Return (X, Y) of the center of cell containing provided text 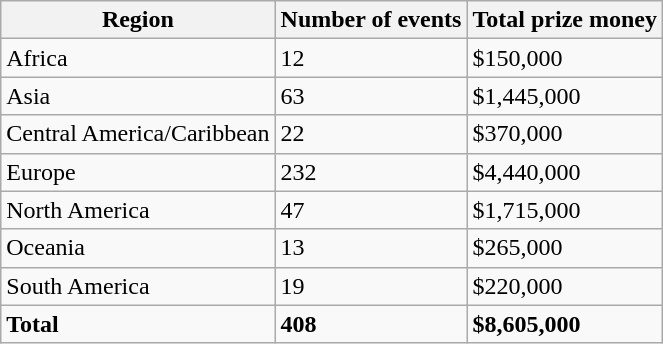
Europe (138, 172)
Total (138, 324)
Oceania (138, 248)
19 (371, 286)
Africa (138, 58)
408 (371, 324)
$220,000 (564, 286)
$370,000 (564, 134)
South America (138, 286)
Region (138, 20)
$265,000 (564, 248)
Total prize money (564, 20)
$8,605,000 (564, 324)
47 (371, 210)
Central America/Caribbean (138, 134)
$4,440,000 (564, 172)
North America (138, 210)
Asia (138, 96)
22 (371, 134)
13 (371, 248)
Number of events (371, 20)
232 (371, 172)
$1,445,000 (564, 96)
$1,715,000 (564, 210)
63 (371, 96)
12 (371, 58)
$150,000 (564, 58)
